Determine the [x, y] coordinate at the center of the cell enclosing the given text.  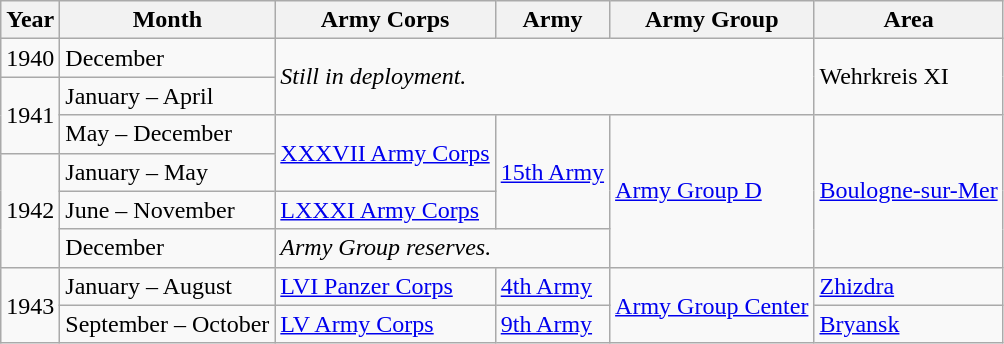
Year [30, 20]
January – August [168, 286]
June – November [168, 210]
XXXVII Army Corps [385, 153]
Zhizdra [908, 286]
Army Group [712, 20]
LVI Panzer Corps [385, 286]
15th Army [552, 172]
Area [908, 20]
September – October [168, 324]
Army Group Center [712, 305]
Bryansk [908, 324]
1943 [30, 305]
Boulogne-sur-Mer [908, 191]
Army Group reserves. [442, 248]
Month [168, 20]
4th Army [552, 286]
Army Group D [712, 191]
LV Army Corps [385, 324]
May – December [168, 134]
Army Corps [385, 20]
Wehrkreis XI [908, 77]
1941 [30, 115]
1942 [30, 210]
Still in deployment. [544, 77]
LXXXI Army Corps [385, 210]
January – April [168, 96]
9th Army [552, 324]
January – May [168, 172]
1940 [30, 58]
Army [552, 20]
